Find where the given text appears and provide that cell's center as (x, y) coordinate. 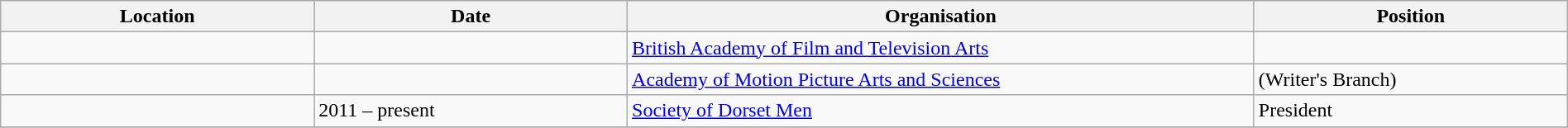
British Academy of Film and Television Arts (941, 48)
Date (471, 17)
Location (157, 17)
Organisation (941, 17)
Academy of Motion Picture Arts and Sciences (941, 79)
(Writer's Branch) (1411, 79)
Position (1411, 17)
Society of Dorset Men (941, 111)
President (1411, 111)
2011 – present (471, 111)
